Search for the cell housing the specified text and yield its (x, y) center coordinate. 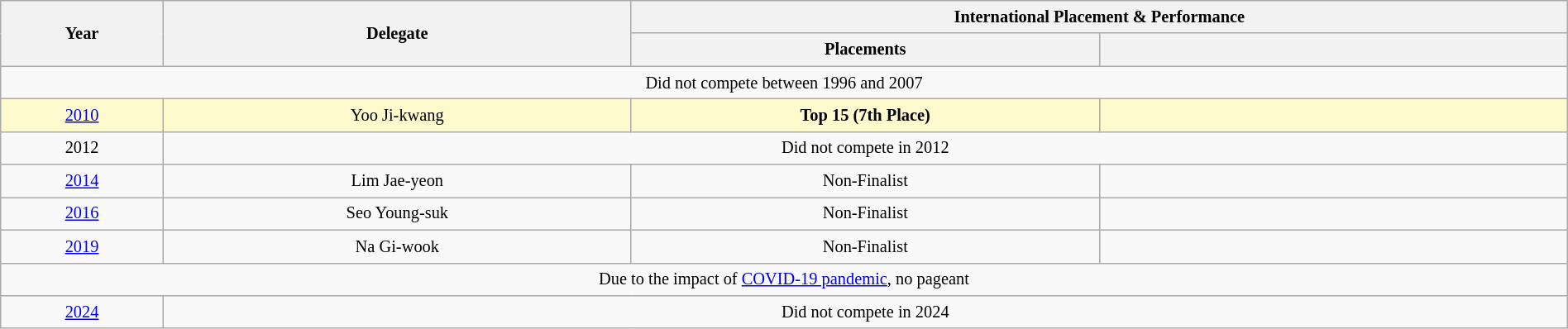
International Placement & Performance (1099, 17)
Yoo Ji-kwang (397, 115)
Delegate (397, 33)
2019 (83, 246)
Did not compete in 2012 (865, 148)
Did not compete in 2024 (865, 312)
2014 (83, 181)
2016 (83, 213)
Na Gi-wook (397, 246)
2024 (83, 312)
2010 (83, 115)
Did not compete between 1996 and 2007 (784, 83)
Year (83, 33)
Placements (865, 50)
Due to the impact of COVID-19 pandemic, no pageant (784, 279)
Seo Young-suk (397, 213)
Top 15 (7th Place) (865, 115)
Lim Jae-yeon (397, 181)
2012 (83, 148)
